Locate the cell with the specified text and output its (X, Y) center coordinate. 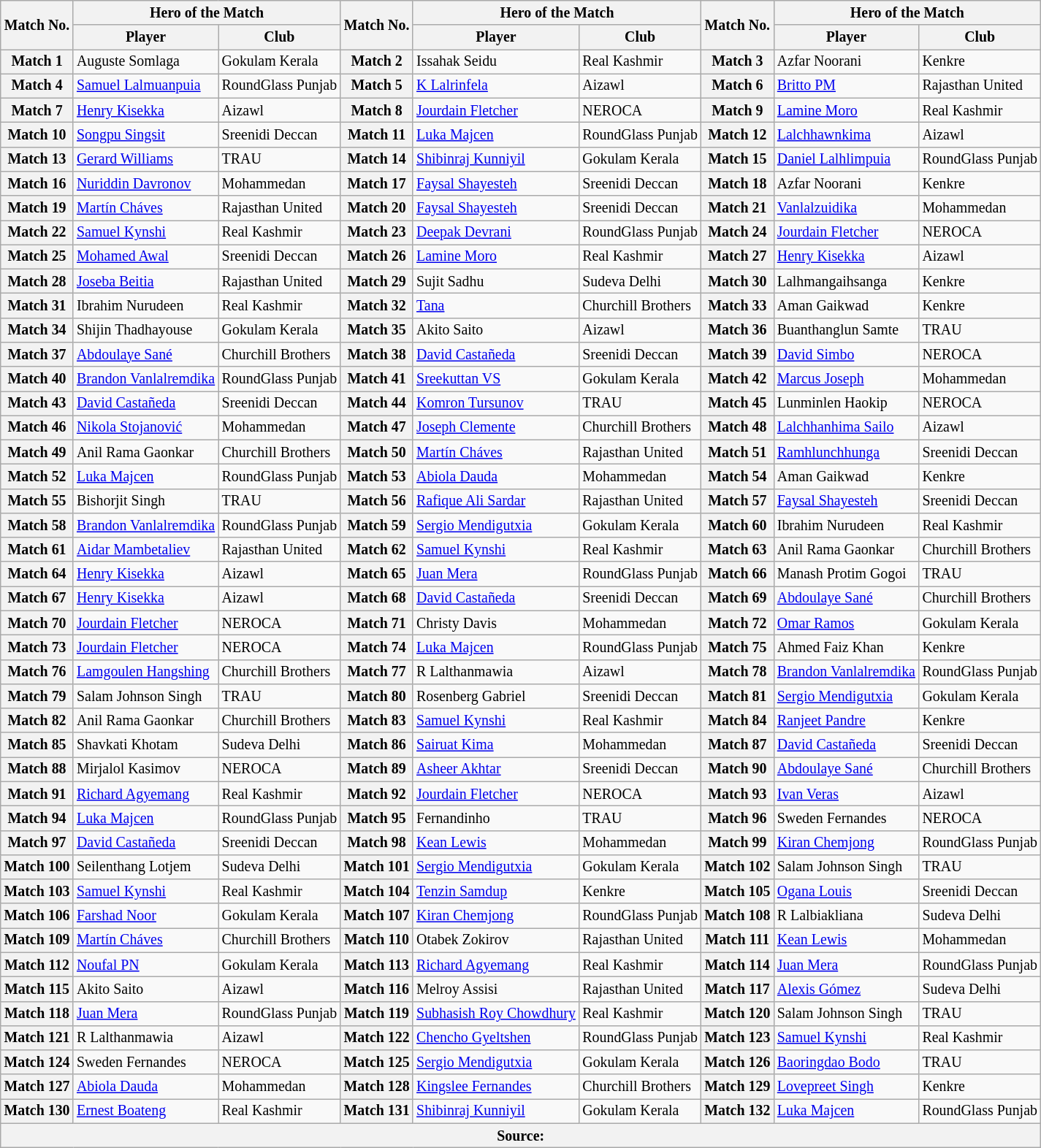
Match 74 (377, 647)
Match 5 (377, 86)
Match 8 (377, 111)
Rosenberg Gabriel (495, 697)
Lalchhawnkima (846, 134)
Bishorjit Singh (146, 501)
Match 128 (377, 1087)
Kingslee Fernandes (495, 1087)
Match 18 (738, 184)
Aidar Mambetaliev (146, 549)
Sreekuttan VS (495, 378)
Match 36 (738, 330)
Match 38 (377, 355)
Match 111 (738, 941)
Manash Protim Gogoi (846, 574)
Match 15 (738, 159)
Match 96 (738, 818)
Match 33 (738, 305)
Subhasish Roy Chowdhury (495, 1014)
Match 83 (377, 720)
Match 44 (377, 403)
Buanthanglun Samte (846, 330)
Britto PM (846, 86)
Match 25 (37, 257)
Match 76 (37, 672)
Match 75 (738, 647)
Daniel Lalhlimpuia (846, 159)
Samuel Lalmuanpuia (146, 86)
Match 87 (738, 745)
Match 48 (738, 428)
Match 120 (738, 1014)
Komron Tursunov (495, 403)
Lunminlen Haokip (846, 403)
Asheer Akhtar (495, 770)
Match 70 (37, 624)
Match 60 (738, 526)
Match 99 (738, 843)
Match 19 (37, 207)
Christy Davis (495, 624)
Tenzin Samdup (495, 891)
Joseba Beitia (146, 282)
Seilenthang Lotjem (146, 868)
Match 86 (377, 745)
Source: (521, 1135)
Match 58 (37, 526)
Songpu Singsit (146, 134)
Match 32 (377, 305)
Match 126 (738, 1062)
Ranjeet Pandre (846, 720)
Match 113 (377, 964)
K Lalrinfela (495, 86)
Match 130 (37, 1111)
Match 31 (37, 305)
Match 84 (738, 720)
Match 3 (738, 61)
Match 20 (377, 207)
Match 67 (37, 599)
Mohamed Awal (146, 257)
Match 13 (37, 159)
Sujit Sadhu (495, 282)
Match 89 (377, 770)
Match 43 (37, 403)
Issahak Seidu (495, 61)
Match 95 (377, 818)
Match 117 (738, 989)
Match 57 (738, 501)
Match 45 (738, 403)
Match 55 (37, 501)
Noufal PN (146, 964)
Match 124 (37, 1062)
Match 121 (37, 1038)
Match 104 (377, 891)
Match 97 (37, 843)
Match 68 (377, 599)
Nikola Stojanović (146, 428)
Match 7 (37, 111)
Match 51 (738, 453)
Match 107 (377, 916)
Match 52 (37, 476)
Match 116 (377, 989)
Baoringdao Bodo (846, 1062)
Match 27 (738, 257)
Match 106 (37, 916)
Vanlalzuidika (846, 207)
Match 28 (37, 282)
Marcus Joseph (846, 378)
Match 114 (738, 964)
Match 39 (738, 355)
Match 91 (37, 795)
Match 49 (37, 453)
Match 6 (738, 86)
Alexis Gómez (846, 989)
Farshad Noor (146, 916)
Mirjalol Kasimov (146, 770)
Match 10 (37, 134)
Match 118 (37, 1014)
Match 63 (738, 549)
Match 78 (738, 672)
Match 72 (738, 624)
Nuriddin Davronov (146, 184)
Match 21 (738, 207)
Chencho Gyeltshen (495, 1038)
Match 122 (377, 1038)
Ogana Louis (846, 891)
Shijin Thadhayouse (146, 330)
Match 53 (377, 476)
Tana (495, 305)
Ramhlunchhunga (846, 453)
Match 90 (738, 770)
Match 42 (738, 378)
Match 81 (738, 697)
Match 125 (377, 1062)
Auguste Somlaga (146, 61)
Ivan Veras (846, 795)
Rafique Ali Sardar (495, 501)
Gerard Williams (146, 159)
Match 103 (37, 891)
Match 132 (738, 1111)
Lalhmangaihsanga (846, 282)
Match 79 (37, 697)
Match 61 (37, 549)
Match 127 (37, 1087)
Match 40 (37, 378)
Match 17 (377, 184)
Match 64 (37, 574)
Match 47 (377, 428)
Match 115 (37, 989)
Shavkati Khotam (146, 745)
Match 4 (37, 86)
Match 94 (37, 818)
Match 35 (377, 330)
Fernandinho (495, 818)
Match 46 (37, 428)
Match 123 (738, 1038)
Match 24 (738, 232)
Match 1 (37, 61)
Match 30 (738, 282)
Match 110 (377, 941)
Match 77 (377, 672)
Match 59 (377, 526)
Match 100 (37, 868)
Joseph Clemente (495, 428)
Match 71 (377, 624)
Match 23 (377, 232)
Match 65 (377, 574)
Match 119 (377, 1014)
Match 54 (738, 476)
Melroy Assisi (495, 989)
Match 105 (738, 891)
Deepak Devrani (495, 232)
Match 92 (377, 795)
Match 109 (37, 941)
Match 29 (377, 282)
Ernest Boateng (146, 1111)
Ahmed Faiz Khan (846, 647)
Match 9 (738, 111)
Match 56 (377, 501)
Match 85 (37, 745)
Match 108 (738, 916)
Match 14 (377, 159)
Match 34 (37, 330)
Match 129 (738, 1087)
Match 41 (377, 378)
Omar Ramos (846, 624)
Match 12 (738, 134)
Match 62 (377, 549)
David Simbo (846, 355)
Lovepreet Singh (846, 1087)
Match 101 (377, 868)
Lamgoulen Hangshing (146, 672)
Match 93 (738, 795)
Match 102 (738, 868)
Match 82 (37, 720)
Sairuat Kima (495, 745)
Match 98 (377, 843)
Match 2 (377, 61)
Match 22 (37, 232)
Match 80 (377, 697)
Match 66 (738, 574)
R Lalbiakliana (846, 916)
Match 26 (377, 257)
Otabek Zokirov (495, 941)
Match 50 (377, 453)
Match 131 (377, 1111)
Match 11 (377, 134)
Match 112 (37, 964)
Match 73 (37, 647)
Match 16 (37, 184)
Match 88 (37, 770)
Lalchhanhima Sailo (846, 428)
Match 37 (37, 355)
Match 69 (738, 599)
